Detect which cell encompasses the target text, then output its [X, Y] center coordinate. 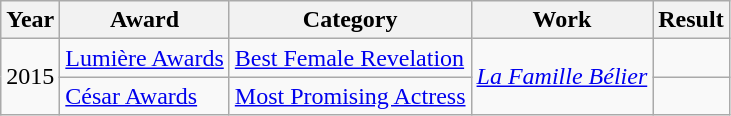
Lumière Awards [144, 58]
Result [691, 20]
La Famille Bélier [562, 77]
Year [30, 20]
Award [144, 20]
Best Female Revelation [350, 58]
César Awards [144, 96]
Work [562, 20]
2015 [30, 77]
Category [350, 20]
Most Promising Actress [350, 96]
